Provide the [X, Y] coordinate of the cell's center where the given text is located.  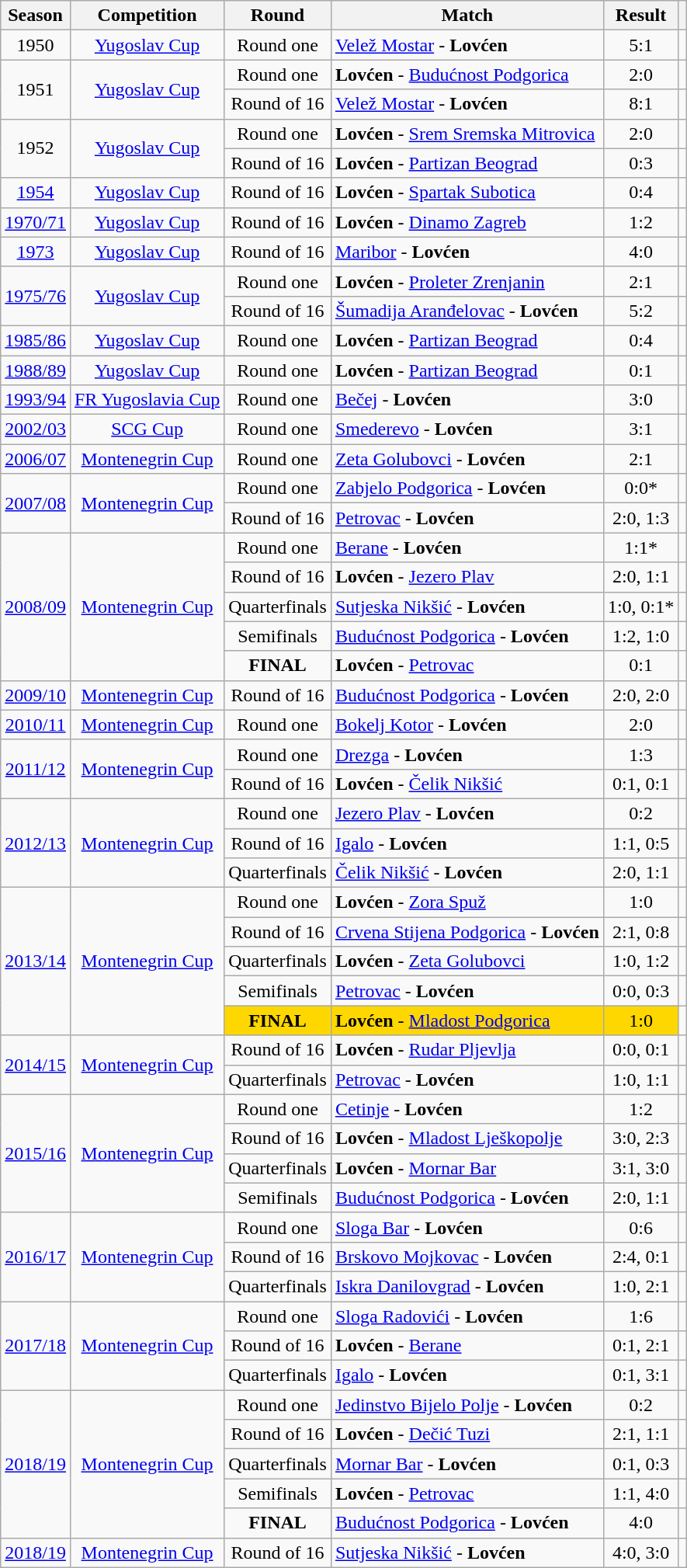
3:1, 3:0 [640, 1168]
2008/09 [36, 607]
FR Yugoslavia Cup [147, 400]
Smederevo - Lovćen [467, 429]
8:1 [640, 104]
Lovćen - Rudar Pljevlja [467, 1050]
Berane - Lovćen [467, 548]
1:0, 0:1* [640, 607]
Lovćen - Čelik Nikšić [467, 784]
1952 [36, 148]
Jezero Plav - Lovćen [467, 813]
Mornar Bar - Lovćen [467, 1464]
Zeta Golubovci - Lovćen [467, 459]
2:1, 0:8 [640, 932]
1:0, 2:1 [640, 1286]
1970/71 [36, 222]
Brskovo Mojkovac - Lovćen [467, 1257]
Lovćen - Dinamo Zagreb [467, 222]
1:6 [640, 1316]
Lovćen - Jezero Plav [467, 577]
1:0, 1:1 [640, 1080]
3:0, 2:3 [640, 1139]
Lovćen - Mladost Lješkopolje [467, 1139]
2007/08 [36, 503]
2017/18 [36, 1346]
Sloga Bar - Lovćen [467, 1227]
Šumadija Aranđelovac - Lovćen [467, 311]
Lovćen - Mornar Bar [467, 1168]
0:1, 0:3 [640, 1464]
2011/12 [36, 769]
1:1* [640, 548]
Match [467, 16]
Bečej - Lovćen [467, 400]
0:3 [640, 163]
Lovćen - Srem Sremska Mitrovica [467, 134]
1975/76 [36, 296]
Result [640, 16]
Season [36, 16]
0:1, 2:1 [640, 1346]
2:0, 1:3 [640, 518]
2014/15 [36, 1065]
2016/17 [36, 1257]
2:1, 1:1 [640, 1434]
2012/13 [36, 843]
1973 [36, 252]
Jedinstvo Bijelo Polje - Lovćen [467, 1405]
3:1 [640, 429]
2013/14 [36, 961]
0:1, 3:1 [640, 1375]
Zabjelo Podgorica - Lovćen [467, 488]
Lovćen - Dečić Tuzi [467, 1434]
Round [278, 16]
Lovćen - Proleter Zrenjanin [467, 281]
Maribor - Lovćen [467, 252]
Lovćen - Spartak Subotica [467, 193]
Sloga Radovići - Lovćen [467, 1316]
Lovćen - Zora Spuž [467, 902]
5:2 [640, 311]
Bokelj Kotor - Lovćen [467, 725]
2002/03 [36, 429]
4:0, 3:0 [640, 1552]
2009/10 [36, 695]
1950 [36, 45]
1988/89 [36, 370]
1:2, 1:0 [640, 636]
Crvena Stijena Podgorica - Lovćen [467, 932]
Lovćen - Mladost Podgorica [467, 1020]
0:0, 0:3 [640, 991]
Lovćen - Zeta Golubovci [467, 961]
Čelik Nikšić - Lovćen [467, 873]
1951 [36, 89]
Cetinje - Lovćen [467, 1109]
2:4, 0:1 [640, 1257]
2006/07 [36, 459]
1:3 [640, 754]
1:1, 0:5 [640, 843]
1:1, 4:0 [640, 1493]
Iskra Danilovgrad - Lovćen [467, 1286]
Lovćen - Berane [467, 1346]
Competition [147, 16]
1:0, 1:2 [640, 961]
3:0 [640, 400]
2:0, 2:0 [640, 695]
SCG Cup [147, 429]
1954 [36, 193]
2015/16 [36, 1153]
1985/86 [36, 340]
2010/11 [36, 725]
1993/94 [36, 400]
0:0* [640, 488]
0:1, 0:1 [640, 784]
0:6 [640, 1227]
Drezga - Lovćen [467, 754]
0:0, 0:1 [640, 1050]
Lovćen - Budućnost Podgorica [467, 75]
5:1 [640, 45]
